Extract the (x, y) coordinate from the center of the cell holding the provided text.  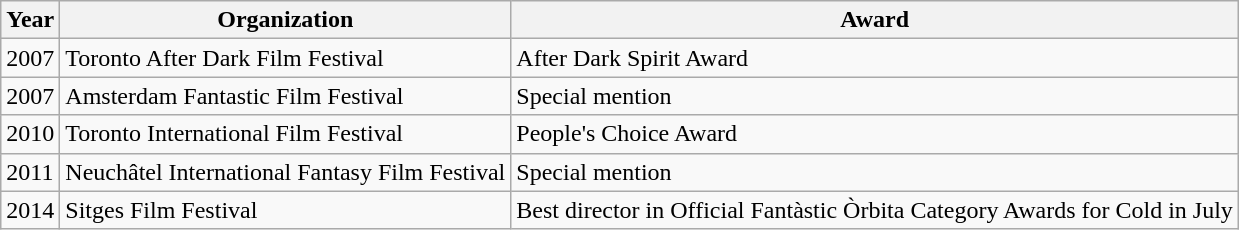
Organization (286, 20)
Sitges Film Festival (286, 210)
Best director in Official Fantàstic Òrbita Category Awards for Cold in July (875, 210)
People's Choice Award (875, 134)
2010 (30, 134)
Toronto After Dark Film Festival (286, 58)
2014 (30, 210)
2011 (30, 172)
Toronto International Film Festival (286, 134)
Amsterdam Fantastic Film Festival (286, 96)
Award (875, 20)
After Dark Spirit Award (875, 58)
Year (30, 20)
Neuchâtel International Fantasy Film Festival (286, 172)
